Output the [x, y] coordinate of the center of the cell containing the given text.  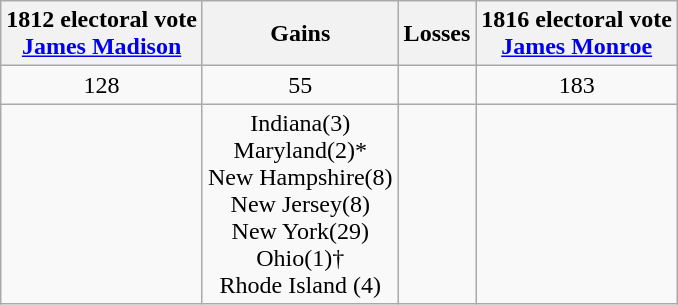
Gains [300, 34]
128 [102, 85]
1812 electoral voteJames Madison [102, 34]
55 [300, 85]
Indiana(3)Maryland(2)*New Hampshire(8)New Jersey(8)New York(29)Ohio(1)†Rhode Island (4) [300, 204]
Losses [437, 34]
1816 electoral voteJames Monroe [577, 34]
183 [577, 85]
